Locate the cell with the specified text and output its (X, Y) center coordinate. 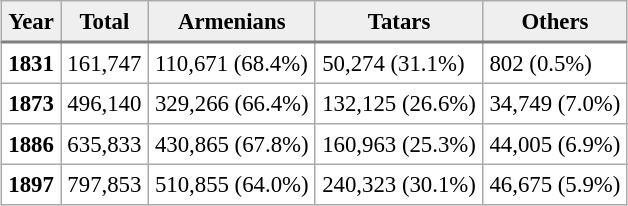
Armenians (232, 22)
802 (0.5%) (555, 62)
161,747 (105, 62)
Others (555, 22)
Total (105, 22)
510,855 (64.0%) (232, 184)
44,005 (6.9%) (555, 144)
430,865 (67.8%) (232, 144)
Tatars (398, 22)
132,125 (26.6%) (398, 103)
1897 (32, 184)
Year (32, 22)
635,833 (105, 144)
496,140 (105, 103)
34,749 (7.0%) (555, 103)
1886 (32, 144)
797,853 (105, 184)
1873 (32, 103)
160,963 (25.3%) (398, 144)
46,675 (5.9%) (555, 184)
1831 (32, 62)
329,266 (66.4%) (232, 103)
110,671 (68.4%) (232, 62)
50,274 (31.1%) (398, 62)
240,323 (30.1%) (398, 184)
